Output the (x, y) coordinate of the center of the cell containing the given text.  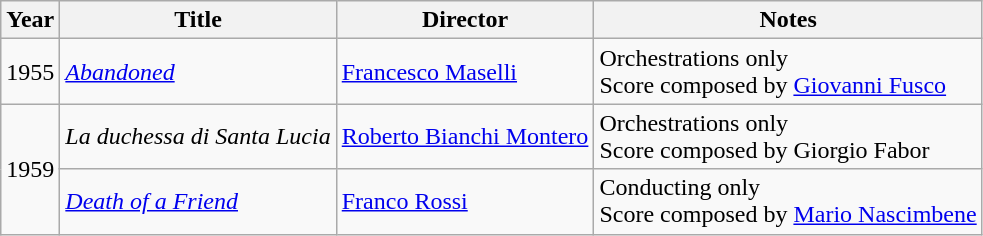
Franco Rossi (465, 202)
La duchessa di Santa Lucia (198, 136)
Orchestrations onlyScore composed by Giorgio Fabor (788, 136)
Year (30, 20)
Title (198, 20)
Roberto Bianchi Montero (465, 136)
1959 (30, 169)
Orchestrations onlyScore composed by Giovanni Fusco (788, 72)
Abandoned (198, 72)
Conducting onlyScore composed by Mario Nascimbene (788, 202)
1955 (30, 72)
Death of a Friend (198, 202)
Director (465, 20)
Notes (788, 20)
Francesco Maselli (465, 72)
